Capture the cell that displays the provided text and extract its [X, Y] central coordinate. 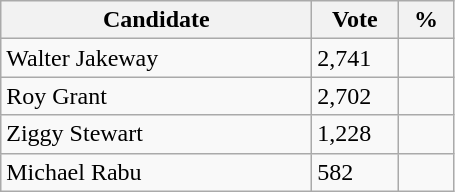
582 [355, 172]
2,741 [355, 58]
2,702 [355, 96]
Vote [355, 20]
Roy Grant [156, 96]
Ziggy Stewart [156, 134]
% [426, 20]
1,228 [355, 134]
Michael Rabu [156, 172]
Candidate [156, 20]
Walter Jakeway [156, 58]
